Scan for the cell matching the given text and deliver its [x, y] coordinate at center. 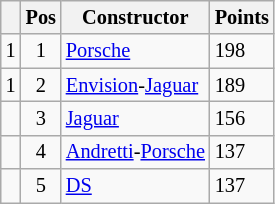
Jaguar [136, 118]
156 [242, 118]
Porsche [136, 51]
4 [41, 152]
Points [242, 17]
2 [41, 85]
198 [242, 51]
3 [41, 118]
Constructor [136, 17]
5 [41, 186]
Envision-Jaguar [136, 85]
Andretti-Porsche [136, 152]
Pos [41, 17]
DS [136, 186]
189 [242, 85]
